Locate the cell with the specified text and output its [x, y] center coordinate. 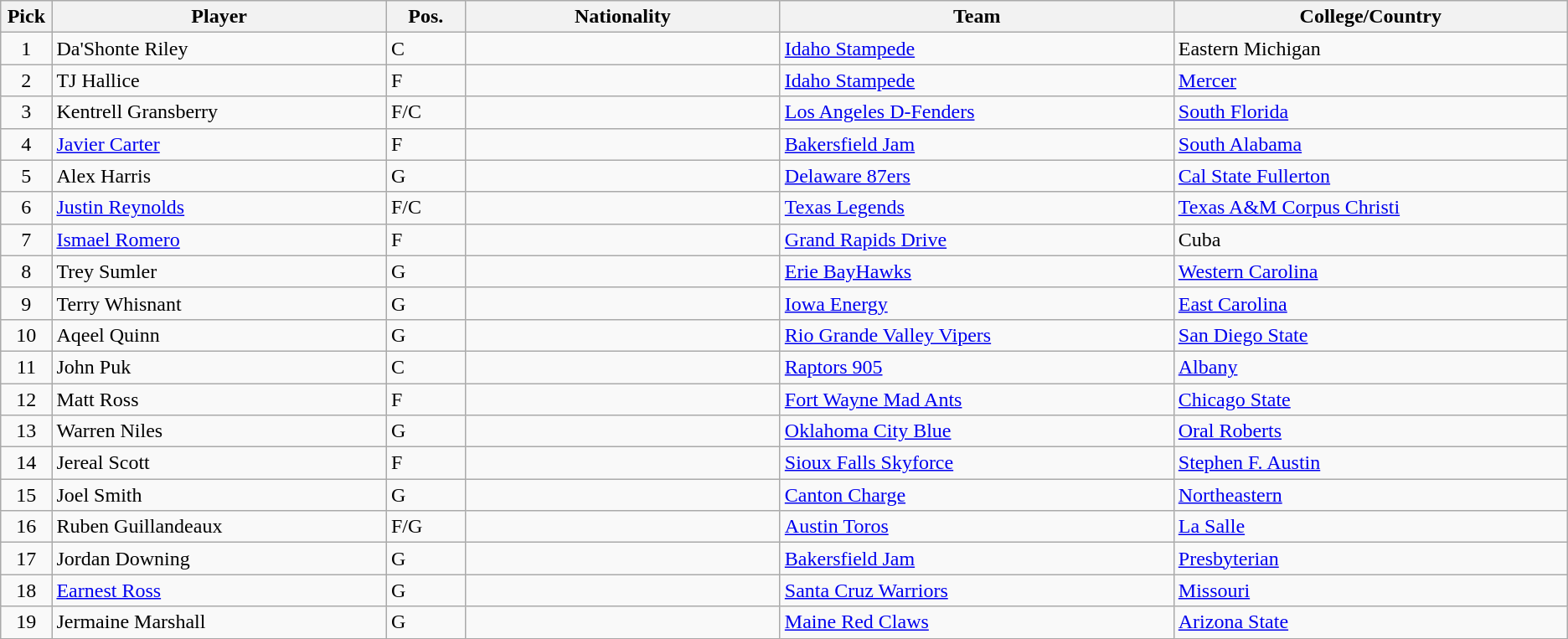
Alex Harris [219, 176]
Presbyterian [1370, 559]
Erie BayHawks [977, 271]
Earnest Ross [219, 590]
Kentrell Gransberry [219, 112]
East Carolina [1370, 303]
Delaware 87ers [977, 176]
Terry Whisnant [219, 303]
8 [27, 271]
Los Angeles D-Fenders [977, 112]
Player [219, 17]
Da'Shonte Riley [219, 49]
Austin Toros [977, 527]
18 [27, 590]
Team [977, 17]
Western Carolina [1370, 271]
Rio Grande Valley Vipers [977, 335]
Trey Sumler [219, 271]
12 [27, 399]
F/G [426, 527]
Oklahoma City Blue [977, 431]
South Alabama [1370, 144]
Canton Charge [977, 495]
Nationality [622, 17]
1 [27, 49]
Missouri [1370, 590]
Chicago State [1370, 399]
Mercer [1370, 80]
Joel Smith [219, 495]
TJ Hallice [219, 80]
10 [27, 335]
11 [27, 367]
Oral Roberts [1370, 431]
Texas A&M Corpus Christi [1370, 208]
Raptors 905 [977, 367]
16 [27, 527]
John Puk [219, 367]
Stephen F. Austin [1370, 463]
15 [27, 495]
Javier Carter [219, 144]
South Florida [1370, 112]
Fort Wayne Mad Ants [977, 399]
3 [27, 112]
2 [27, 80]
Ruben Guillandeaux [219, 527]
Arizona State [1370, 622]
7 [27, 240]
Santa Cruz Warriors [977, 590]
College/Country [1370, 17]
Justin Reynolds [219, 208]
Sioux Falls Skyforce [977, 463]
Matt Ross [219, 399]
Ismael Romero [219, 240]
13 [27, 431]
San Diego State [1370, 335]
Cuba [1370, 240]
Jermaine Marshall [219, 622]
Texas Legends [977, 208]
Aqeel Quinn [219, 335]
Maine Red Claws [977, 622]
Eastern Michigan [1370, 49]
17 [27, 559]
5 [27, 176]
Warren Niles [219, 431]
Jereal Scott [219, 463]
6 [27, 208]
4 [27, 144]
Cal State Fullerton [1370, 176]
Grand Rapids Drive [977, 240]
9 [27, 303]
Pick [27, 17]
19 [27, 622]
14 [27, 463]
Jordan Downing [219, 559]
Iowa Energy [977, 303]
Pos. [426, 17]
Albany [1370, 367]
La Salle [1370, 527]
Northeastern [1370, 495]
